Capture the cell that displays the provided text and extract its (x, y) central coordinate. 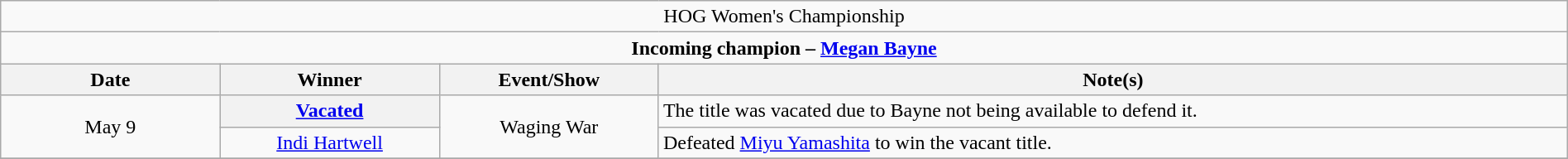
May 9 (111, 127)
Winner (329, 79)
Defeated Miyu Yamashita to win the vacant title. (1113, 142)
Vacated (329, 111)
The title was vacated due to Bayne not being available to defend it. (1113, 111)
HOG Women's Championship (784, 17)
Waging War (549, 127)
Note(s) (1113, 79)
Event/Show (549, 79)
Indi Hartwell (329, 142)
Date (111, 79)
Incoming champion – Megan Bayne (784, 48)
